From the cell containing the given text, extract its center point as [X, Y] coordinate. 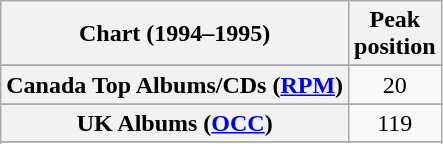
Chart (1994–1995) [175, 34]
Canada Top Albums/CDs (RPM) [175, 85]
119 [395, 123]
20 [395, 85]
UK Albums (OCC) [175, 123]
Peakposition [395, 34]
